From the cell containing the given text, extract its center point as (X, Y) coordinate. 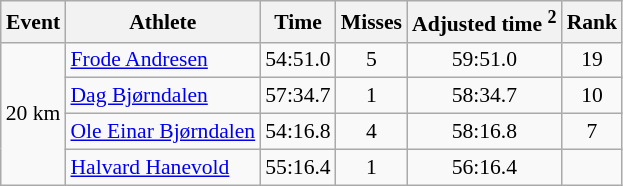
7 (592, 132)
19 (592, 60)
Halvard Hanevold (162, 167)
58:16.8 (484, 132)
Adjusted time 2 (484, 22)
Time (298, 22)
4 (372, 132)
Misses (372, 22)
Ole Einar Bjørndalen (162, 132)
54:51.0 (298, 60)
Frode Andresen (162, 60)
5 (372, 60)
59:51.0 (484, 60)
56:16.4 (484, 167)
58:34.7 (484, 96)
57:34.7 (298, 96)
Dag Bjørndalen (162, 96)
Athlete (162, 22)
10 (592, 96)
54:16.8 (298, 132)
20 km (34, 113)
55:16.4 (298, 167)
Event (34, 22)
Rank (592, 22)
